From the cell containing the given text, extract its center point as [x, y] coordinate. 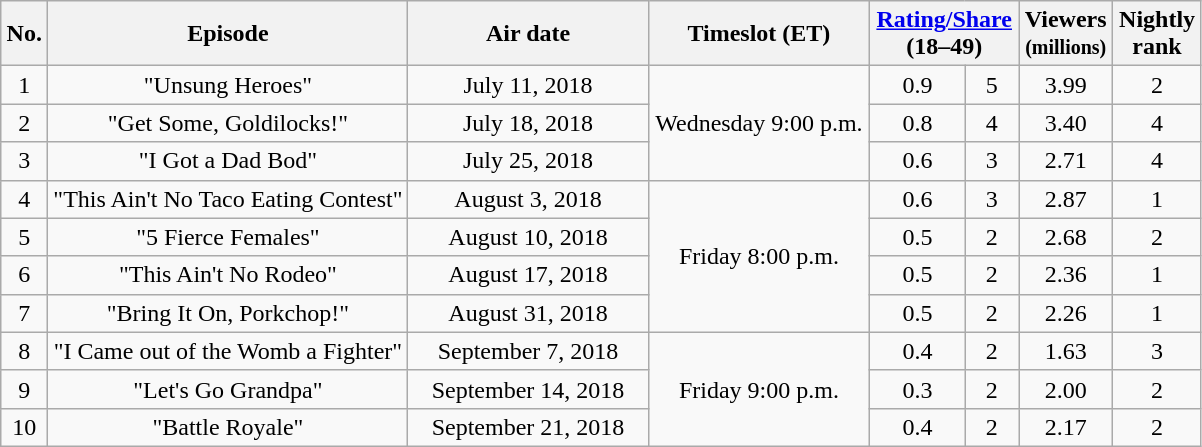
0.3 [918, 389]
September 14, 2018 [528, 389]
July 25, 2018 [528, 161]
Friday 9:00 p.m. [759, 389]
Viewers(millions) [1066, 34]
September 7, 2018 [528, 351]
Rating/Share(18–49) [944, 34]
2.36 [1066, 275]
2.17 [1066, 427]
"Bring It On, Porkchop!" [228, 313]
0.9 [918, 85]
Wednesday 9:00 p.m. [759, 123]
3.40 [1066, 123]
September 21, 2018 [528, 427]
10 [24, 427]
"Get Some, Goldilocks!" [228, 123]
"This Ain't No Rodeo" [228, 275]
9 [24, 389]
August 10, 2018 [528, 237]
Friday 8:00 p.m. [759, 256]
"I Got a Dad Bod" [228, 161]
2.71 [1066, 161]
"This Ain't No Taco Eating Contest" [228, 199]
2.68 [1066, 237]
Nightlyrank [1157, 34]
8 [24, 351]
August 31, 2018 [528, 313]
6 [24, 275]
Timeslot (ET) [759, 34]
2.26 [1066, 313]
"Let's Go Grandpa" [228, 389]
August 3, 2018 [528, 199]
July 11, 2018 [528, 85]
7 [24, 313]
0.8 [918, 123]
Episode [228, 34]
"I Came out of the Womb a Fighter" [228, 351]
2.87 [1066, 199]
July 18, 2018 [528, 123]
2.00 [1066, 389]
"Battle Royale" [228, 427]
No. [24, 34]
"Unsung Heroes" [228, 85]
"5 Fierce Females" [228, 237]
3.99 [1066, 85]
Air date [528, 34]
August 17, 2018 [528, 275]
1.63 [1066, 351]
